Return (x, y) of the center of cell containing provided text 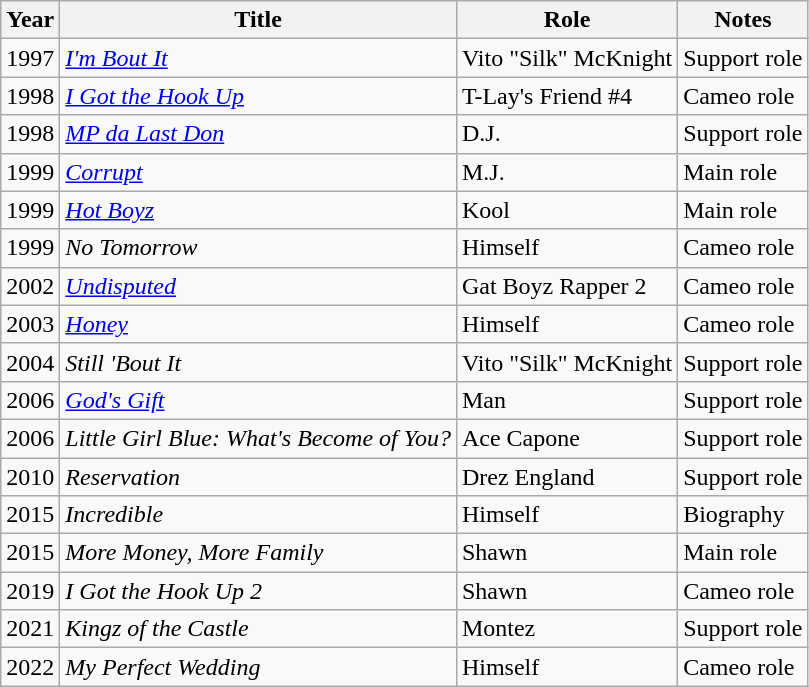
1997 (30, 58)
I Got the Hook Up (258, 96)
D.J. (566, 134)
Notes (743, 20)
M.J. (566, 172)
2004 (30, 362)
2021 (30, 629)
Reservation (258, 477)
MP da Last Don (258, 134)
Still 'Bout It (258, 362)
Kingz of the Castle (258, 629)
2010 (30, 477)
More Money, More Family (258, 553)
Corrupt (258, 172)
Kool (566, 210)
Undisputed (258, 286)
Man (566, 400)
Drez England (566, 477)
2019 (30, 591)
Gat Boyz Rapper 2 (566, 286)
T-Lay's Friend #4 (566, 96)
2002 (30, 286)
God's Gift (258, 400)
Honey (258, 324)
I'm Bout It (258, 58)
Little Girl Blue: What's Become of You? (258, 438)
2003 (30, 324)
Incredible (258, 515)
Ace Capone (566, 438)
Role (566, 20)
Biography (743, 515)
Hot Boyz (258, 210)
My Perfect Wedding (258, 667)
I Got the Hook Up 2 (258, 591)
Year (30, 20)
Montez (566, 629)
Title (258, 20)
No Tomorrow (258, 248)
2022 (30, 667)
